Detect which cell encompasses the target text, then output its [x, y] center coordinate. 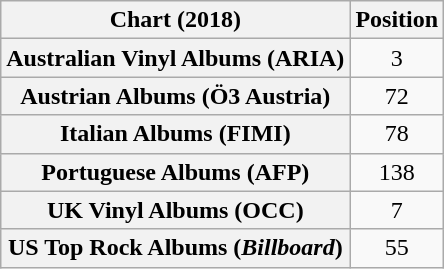
Position [397, 20]
Chart (2018) [176, 20]
72 [397, 96]
3 [397, 58]
138 [397, 172]
Portuguese Albums (AFP) [176, 172]
US Top Rock Albums (Billboard) [176, 248]
Australian Vinyl Albums (ARIA) [176, 58]
55 [397, 248]
78 [397, 134]
Austrian Albums (Ö3 Austria) [176, 96]
Italian Albums (FIMI) [176, 134]
7 [397, 210]
UK Vinyl Albums (OCC) [176, 210]
